For the text-containing cell, return its midpoint in [x, y] coordinate format. 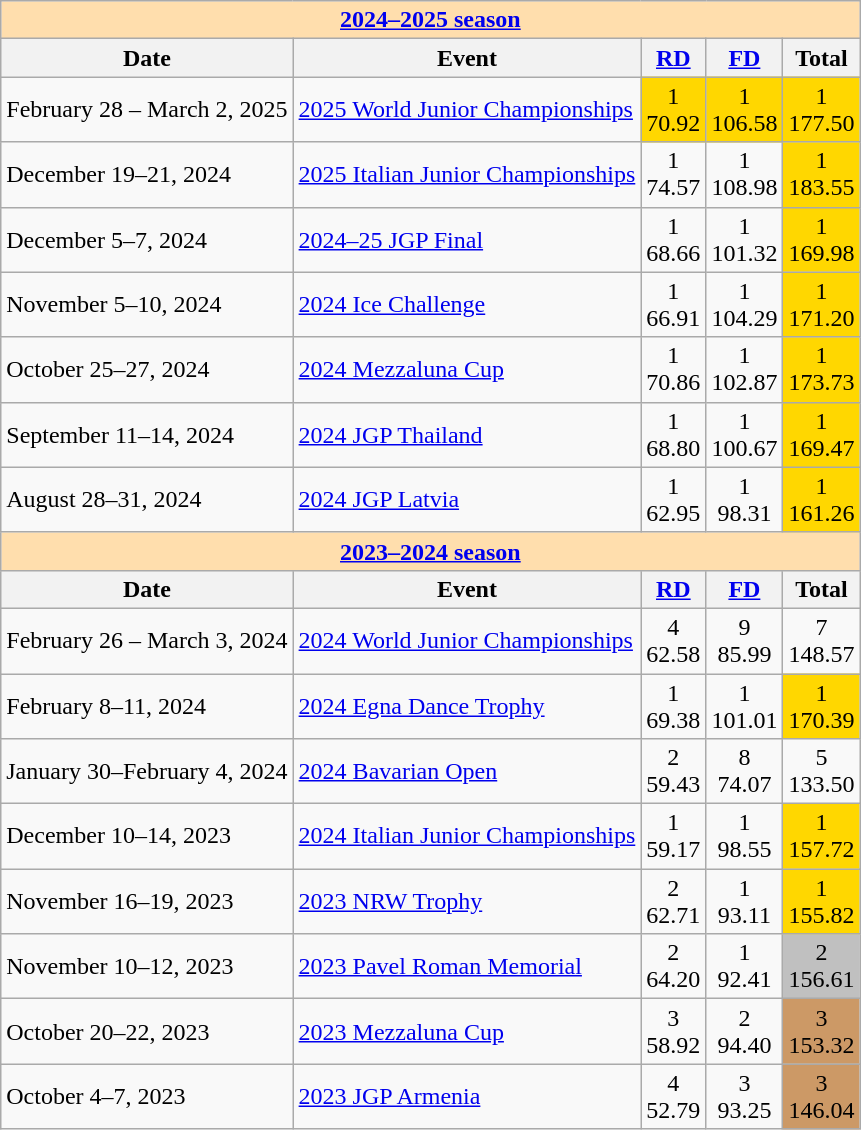
2025 Italian Junior Championships [467, 174]
2024 Italian Junior Championships [467, 836]
2 59.43 [674, 772]
October 25–27, 2024 [147, 370]
1 68.66 [674, 240]
1 69.38 [674, 706]
2023 NRW Trophy [467, 902]
1 155.82 [822, 902]
2025 World Junior Championships [467, 110]
3 146.04 [822, 1096]
1 169.98 [822, 240]
2 94.40 [744, 1032]
February 26 – March 3, 2024 [147, 640]
8 74.07 [744, 772]
December 5–7, 2024 [147, 240]
September 11–14, 2024 [147, 434]
October 20–22, 2023 [147, 1032]
2024–2025 season [430, 20]
1 102.87 [744, 370]
1 157.72 [822, 836]
1 100.67 [744, 434]
1 62.95 [674, 500]
January 30–February 4, 2024 [147, 772]
2023 Mezzaluna Cup [467, 1032]
November 16–19, 2023 [147, 902]
1 170.39 [822, 706]
1 59.17 [674, 836]
1 98.31 [744, 500]
3 58.92 [674, 1032]
February 8–11, 2024 [147, 706]
3 93.25 [744, 1096]
1 70.92 [674, 110]
November 10–12, 2023 [147, 966]
1 101.32 [744, 240]
1 104.29 [744, 304]
1 92.41 [744, 966]
1 106.58 [744, 110]
1 93.11 [744, 902]
February 28 – March 2, 2025 [147, 110]
1 108.98 [744, 174]
December 19–21, 2024 [147, 174]
2023 JGP Armenia [467, 1096]
October 4–7, 2023 [147, 1096]
2024–25 JGP Final [467, 240]
2024 JGP Latvia [467, 500]
5 133.50 [822, 772]
2024 Mezzaluna Cup [467, 370]
2024 Bavarian Open [467, 772]
August 28–31, 2024 [147, 500]
4 62.58 [674, 640]
2024 Ice Challenge [467, 304]
December 10–14, 2023 [147, 836]
1 177.50 [822, 110]
1 161.26 [822, 500]
1 169.47 [822, 434]
November 5–10, 2024 [147, 304]
1 68.80 [674, 434]
7 148.57 [822, 640]
2024 World Junior Championships [467, 640]
2023 Pavel Roman Memorial [467, 966]
1 74.57 [674, 174]
9 85.99 [744, 640]
1 66.91 [674, 304]
2023–2024 season [430, 551]
2 62.71 [674, 902]
1 183.55 [822, 174]
2 156.61 [822, 966]
2024 JGP Thailand [467, 434]
1 98.55 [744, 836]
3 153.32 [822, 1032]
1 173.73 [822, 370]
2024 Egna Dance Trophy [467, 706]
2 64.20 [674, 966]
1 101.01 [744, 706]
1 70.86 [674, 370]
1 171.20 [822, 304]
4 52.79 [674, 1096]
